Search for the cell housing the specified text and yield its [x, y] center coordinate. 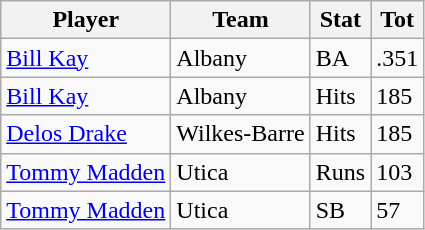
Delos Drake [86, 134]
Runs [340, 172]
Team [240, 20]
Wilkes-Barre [240, 134]
SB [340, 210]
Player [86, 20]
BA [340, 58]
Tot [398, 20]
Stat [340, 20]
57 [398, 210]
103 [398, 172]
.351 [398, 58]
